Scan for the cell matching the given text and deliver its [X, Y] coordinate at center. 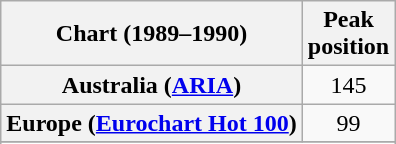
Australia (ARIA) [152, 85]
Europe (Eurochart Hot 100) [152, 123]
Chart (1989–1990) [152, 34]
99 [348, 123]
145 [348, 85]
Peakposition [348, 34]
